Determine the [x, y] coordinate at the center of the cell enclosing the given text.  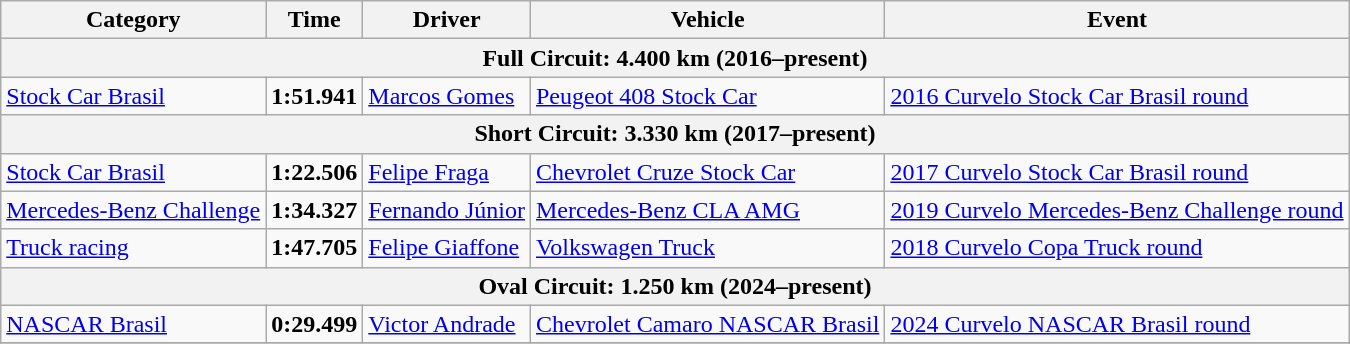
2016 Curvelo Stock Car Brasil round [1117, 96]
Short Circuit: 3.330 km (2017–present) [675, 134]
Peugeot 408 Stock Car [707, 96]
Felipe Giaffone [447, 248]
Event [1117, 20]
Driver [447, 20]
NASCAR Brasil [134, 324]
1:34.327 [314, 210]
2018 Curvelo Copa Truck round [1117, 248]
Victor Andrade [447, 324]
Felipe Fraga [447, 172]
Oval Circuit: 1.250 km (2024–present) [675, 286]
Time [314, 20]
2024 Curvelo NASCAR Brasil round [1117, 324]
1:22.506 [314, 172]
Mercedes-Benz Challenge [134, 210]
2017 Curvelo Stock Car Brasil round [1117, 172]
Vehicle [707, 20]
Fernando Júnior [447, 210]
0:29.499 [314, 324]
Volkswagen Truck [707, 248]
1:47.705 [314, 248]
Chevrolet Cruze Stock Car [707, 172]
Truck racing [134, 248]
1:51.941 [314, 96]
Full Circuit: 4.400 km (2016–present) [675, 58]
Chevrolet Camaro NASCAR Brasil [707, 324]
Marcos Gomes [447, 96]
2019 Curvelo Mercedes-Benz Challenge round [1117, 210]
Category [134, 20]
Mercedes-Benz CLA AMG [707, 210]
